Detect which cell encompasses the target text, then output its [x, y] center coordinate. 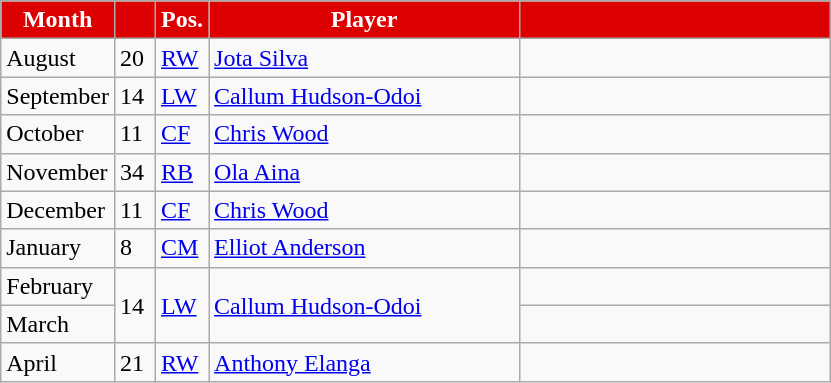
RB [182, 172]
September [58, 96]
Elliot Anderson [364, 248]
Anthony Elanga [364, 362]
Player [364, 20]
February [58, 286]
Jota Silva [364, 58]
March [58, 324]
CM [182, 248]
November [58, 172]
Month [58, 20]
December [58, 210]
August [58, 58]
Ola Aina [364, 172]
21 [134, 362]
34 [134, 172]
April [58, 362]
October [58, 134]
Pos. [182, 20]
8 [134, 248]
20 [134, 58]
January [58, 248]
